Locate the cell with the specified text and output its (x, y) center coordinate. 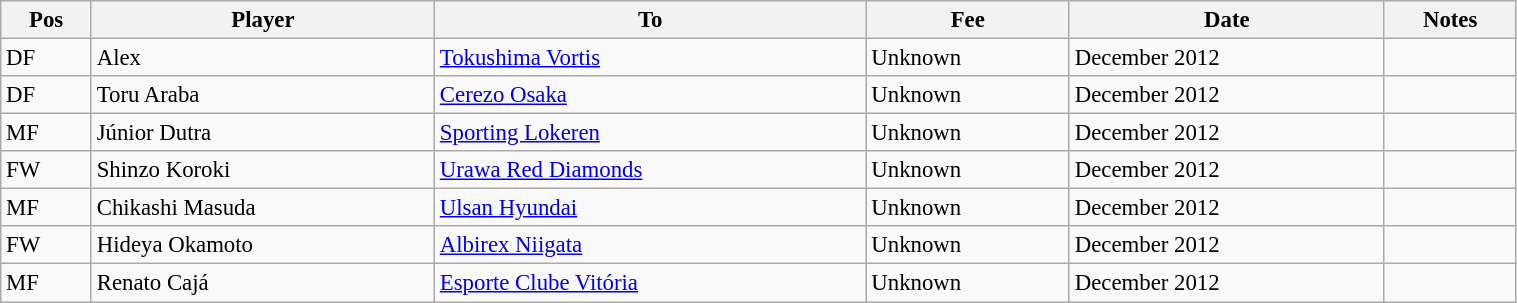
To (650, 20)
Sporting Lokeren (650, 133)
Ulsan Hyundai (650, 208)
Urawa Red Diamonds (650, 170)
Renato Cajá (262, 283)
Hideya Okamoto (262, 245)
Esporte Clube Vitória (650, 283)
Albirex Niigata (650, 245)
Pos (46, 20)
Alex (262, 58)
Date (1226, 20)
Fee (968, 20)
Toru Araba (262, 95)
Notes (1450, 20)
Cerezo Osaka (650, 95)
Tokushima Vortis (650, 58)
Player (262, 20)
Chikashi Masuda (262, 208)
Júnior Dutra (262, 133)
Shinzo Koroki (262, 170)
